Identify which cell holds the provided text, then report its [x, y] central coordinate. 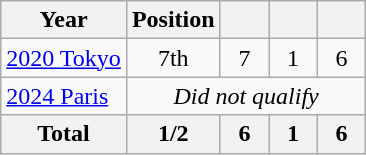
1/2 [173, 134]
Total [64, 134]
Year [64, 20]
2020 Tokyo [64, 58]
7 [244, 58]
2024 Paris [64, 96]
7th [173, 58]
Position [173, 20]
Did not qualify [246, 96]
